Return the [X, Y] coordinate for the center point of the cell that contains the specified text.  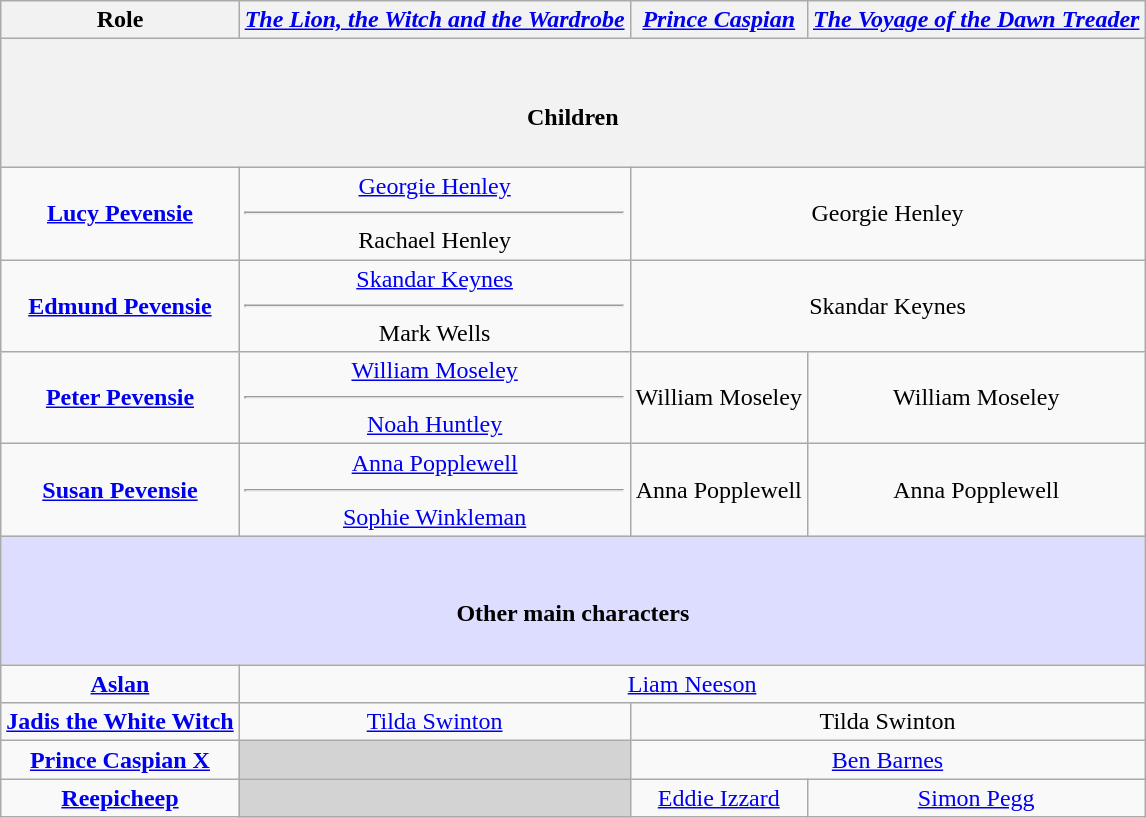
Georgie HenleyRachael Henley [434, 214]
Simon Pegg [976, 798]
Skandar KeynesMark Wells [434, 306]
Role [120, 20]
Lucy Pevensie [120, 214]
Susan Pevensie [120, 490]
William MoseleyNoah Huntley [434, 398]
Ben Barnes [888, 760]
Skandar Keynes [888, 306]
The Voyage of the Dawn Treader [976, 20]
Reepicheep [120, 798]
Aslan [120, 684]
Eddie Izzard [718, 798]
Children [573, 104]
Georgie Henley [888, 214]
The Lion, the Witch and the Wardrobe [434, 20]
Other main characters [573, 600]
Anna PopplewellSophie Winkleman [434, 490]
Liam Neeson [692, 684]
Prince Caspian [718, 20]
Peter Pevensie [120, 398]
Prince Caspian X [120, 760]
Jadis the White Witch [120, 722]
Edmund Pevensie [120, 306]
